For the text-containing cell, return its midpoint in [X, Y] coordinate format. 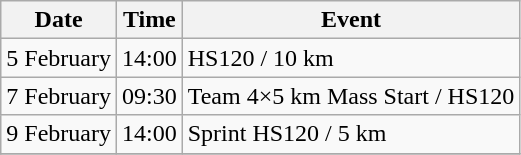
9 February [59, 134]
Event [351, 20]
Date [59, 20]
HS120 / 10 km [351, 58]
7 February [59, 96]
09:30 [149, 96]
Sprint HS120 / 5 km [351, 134]
Time [149, 20]
5 February [59, 58]
Team 4×5 km Mass Start / HS120 [351, 96]
